Find where the given text appears and provide that cell's center as (x, y) coordinate. 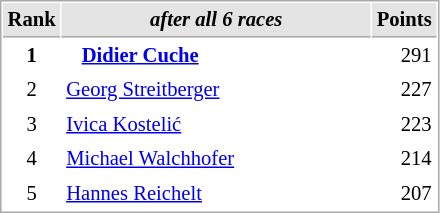
Hannes Reichelt (216, 194)
Points (404, 20)
2 (32, 90)
214 (404, 158)
Michael Walchhofer (216, 158)
4 (32, 158)
Rank (32, 20)
Ivica Kostelić (216, 124)
Didier Cuche (216, 56)
291 (404, 56)
207 (404, 194)
after all 6 races (216, 20)
3 (32, 124)
1 (32, 56)
5 (32, 194)
223 (404, 124)
Georg Streitberger (216, 90)
227 (404, 90)
